Find where the given text appears and provide that cell's center as [X, Y] coordinate. 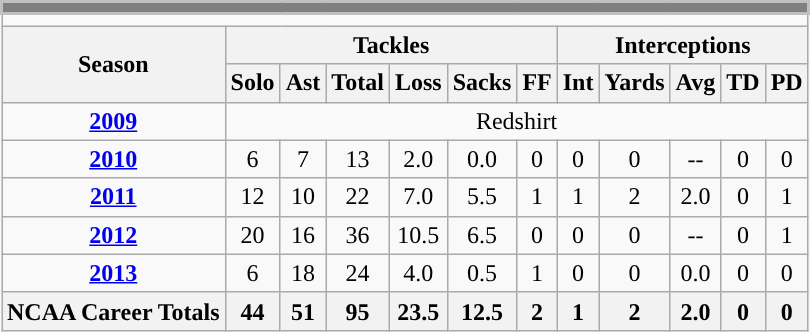
Yards [634, 83]
Loss [418, 83]
16 [303, 235]
10 [303, 197]
13 [358, 159]
20 [252, 235]
95 [358, 311]
Solo [252, 83]
24 [358, 273]
7.0 [418, 197]
Ast [303, 83]
2012 [114, 235]
Avg [696, 83]
Int [578, 83]
2013 [114, 273]
Redshirt [516, 121]
7 [303, 159]
FF [537, 83]
12 [252, 197]
36 [358, 235]
Total [358, 83]
2010 [114, 159]
44 [252, 311]
2009 [114, 121]
23.5 [418, 311]
10.5 [418, 235]
51 [303, 311]
PD [786, 83]
4.0 [418, 273]
0.5 [482, 273]
5.5 [482, 197]
2011 [114, 197]
Tackles [391, 45]
12.5 [482, 311]
22 [358, 197]
18 [303, 273]
TD [743, 83]
Season [114, 64]
6.5 [482, 235]
NCAA Career Totals [114, 311]
Sacks [482, 83]
Interceptions [682, 45]
